Identify which cell holds the provided text, then report its (X, Y) central coordinate. 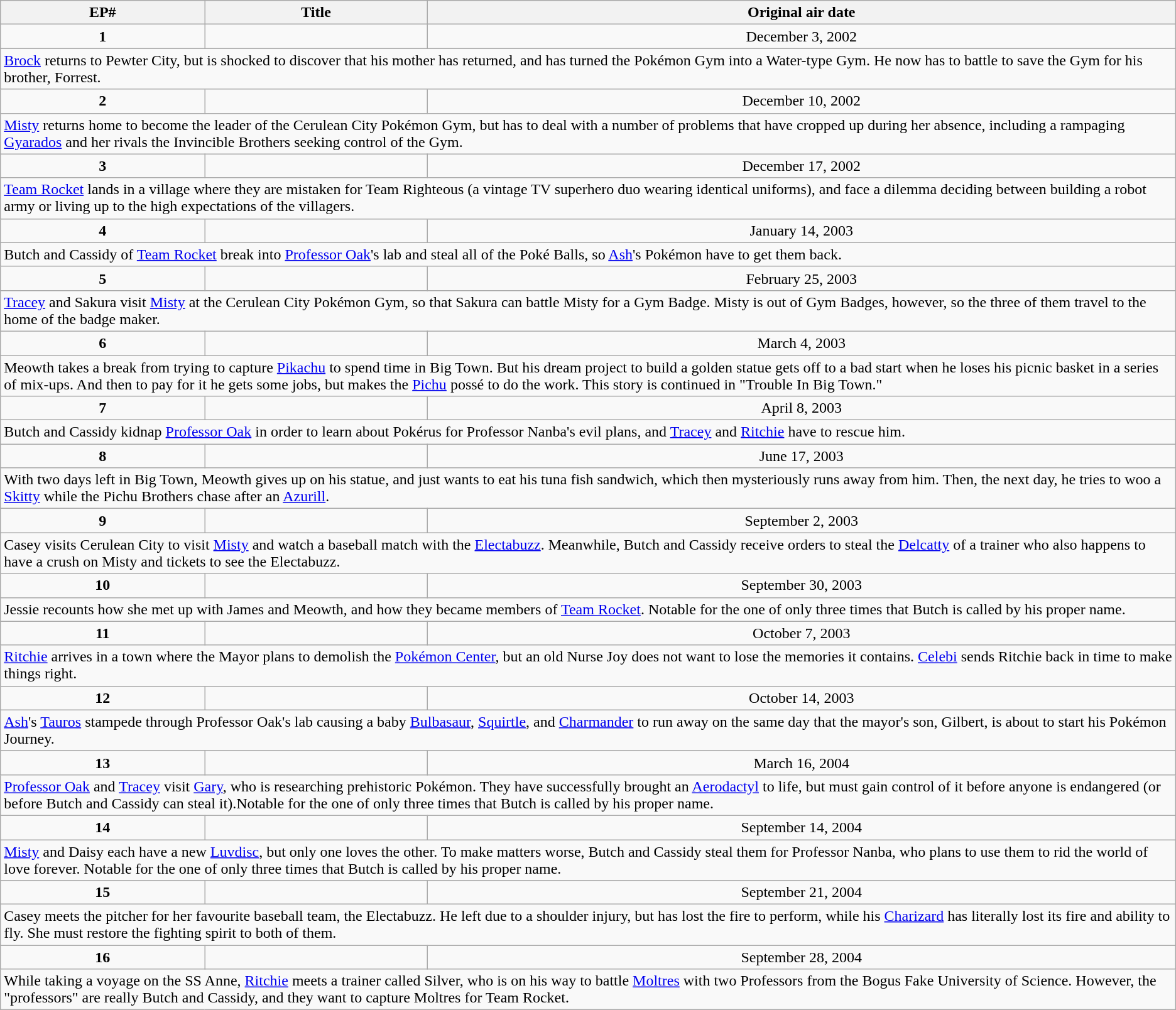
11 (103, 633)
September 2, 2003 (802, 521)
10 (103, 585)
September 14, 2004 (802, 827)
December 3, 2002 (802, 36)
7 (103, 408)
5 (103, 278)
9 (103, 521)
Butch and Cassidy kidnap Professor Oak in order to learn about Pokérus for Professor Nanba's evil plans, and Tracey and Ritchie have to rescue him. (588, 432)
12 (103, 698)
March 4, 2003 (802, 343)
13 (103, 763)
15 (103, 893)
Butch and Cassidy of Team Rocket break into Professor Oak's lab and steal all of the Poké Balls, so Ash's Pokémon have to get them back. (588, 254)
1 (103, 36)
Title (316, 13)
February 25, 2003 (802, 278)
October 7, 2003 (802, 633)
6 (103, 343)
4 (103, 231)
April 8, 2003 (802, 408)
3 (103, 166)
January 14, 2003 (802, 231)
December 10, 2002 (802, 101)
September 30, 2003 (802, 585)
14 (103, 827)
EP# (103, 13)
Original air date (802, 13)
December 17, 2002 (802, 166)
16 (103, 957)
September 28, 2004 (802, 957)
8 (103, 456)
September 21, 2004 (802, 893)
June 17, 2003 (802, 456)
2 (103, 101)
October 14, 2003 (802, 698)
March 16, 2004 (802, 763)
